Determine the [x, y] coordinate at the center of the cell enclosing the given text.  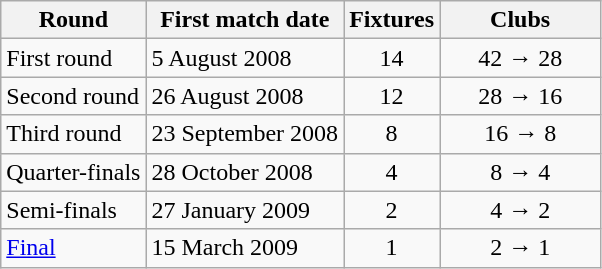
16 → 8 [520, 134]
8 [392, 134]
26 August 2008 [245, 96]
Second round [74, 96]
Clubs [520, 20]
2 [392, 210]
4 → 2 [520, 210]
28 October 2008 [245, 172]
Round [74, 20]
28 → 16 [520, 96]
15 March 2009 [245, 248]
23 September 2008 [245, 134]
42 → 28 [520, 58]
2 → 1 [520, 248]
27 January 2009 [245, 210]
First match date [245, 20]
Semi-finals [74, 210]
8 → 4 [520, 172]
1 [392, 248]
Third round [74, 134]
Final [74, 248]
14 [392, 58]
4 [392, 172]
First round [74, 58]
Quarter-finals [74, 172]
5 August 2008 [245, 58]
12 [392, 96]
Fixtures [392, 20]
